For the text-containing cell, return its midpoint in [X, Y] coordinate format. 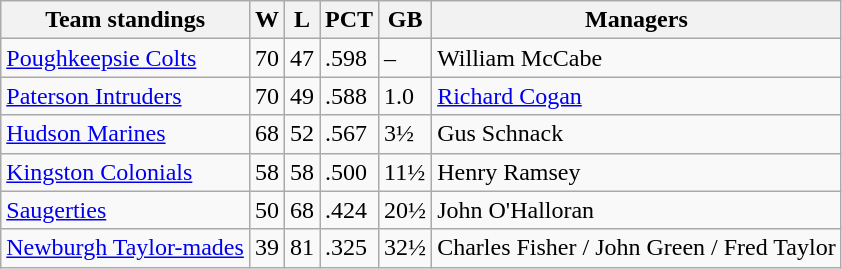
3½ [406, 134]
Paterson Intruders [126, 96]
81 [302, 248]
L [302, 20]
GB [406, 20]
Managers [637, 20]
.325 [350, 248]
Richard Cogan [637, 96]
Newburgh Taylor-mades [126, 248]
1.0 [406, 96]
Charles Fisher / John Green / Fred Taylor [637, 248]
Gus Schnack [637, 134]
PCT [350, 20]
Kingston Colonials [126, 172]
John O'Halloran [637, 210]
39 [266, 248]
Henry Ramsey [637, 172]
.500 [350, 172]
Team standings [126, 20]
W [266, 20]
.598 [350, 58]
Poughkeepsie Colts [126, 58]
Hudson Marines [126, 134]
.424 [350, 210]
.567 [350, 134]
50 [266, 210]
20½ [406, 210]
52 [302, 134]
.588 [350, 96]
11½ [406, 172]
Saugerties [126, 210]
49 [302, 96]
47 [302, 58]
32½ [406, 248]
– [406, 58]
William McCabe [637, 58]
